Detect which cell encompasses the target text, then output its [X, Y] center coordinate. 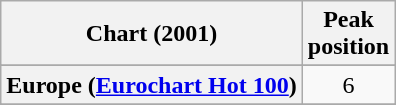
Peakposition [348, 34]
Europe (Eurochart Hot 100) [152, 85]
6 [348, 85]
Chart (2001) [152, 34]
